Determine the [X, Y] coordinate at the center of the cell enclosing the given text.  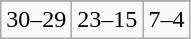
30–29 [36, 20]
23–15 [108, 20]
7–4 [166, 20]
